Return (X, Y) of the center of cell containing provided text 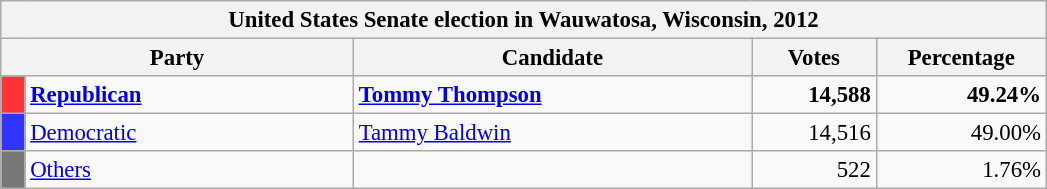
49.00% (961, 133)
Percentage (961, 58)
Tommy Thompson (552, 95)
14,588 (814, 95)
14,516 (814, 133)
Others (189, 170)
Votes (814, 58)
Party (178, 58)
Republican (189, 95)
1.76% (961, 170)
Tammy Baldwin (552, 133)
Candidate (552, 58)
United States Senate election in Wauwatosa, Wisconsin, 2012 (524, 20)
522 (814, 170)
Democratic (189, 133)
49.24% (961, 95)
